Capture the cell that displays the provided text and extract its (X, Y) central coordinate. 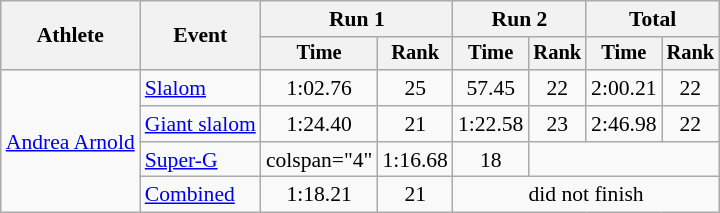
2:00.21 (624, 88)
23 (557, 124)
18 (490, 160)
did not finish (586, 195)
Giant slalom (200, 124)
Andrea Arnold (70, 141)
1:16.68 (414, 160)
Run 2 (520, 19)
1:24.40 (320, 124)
57.45 (490, 88)
Combined (200, 195)
Total (652, 19)
Athlete (70, 36)
2:46.98 (624, 124)
25 (414, 88)
Slalom (200, 88)
colspan="4" (320, 160)
Super-G (200, 160)
Event (200, 36)
Run 1 (357, 19)
1:22.58 (490, 124)
1:18.21 (320, 195)
1:02.76 (320, 88)
